Scan for the cell matching the given text and deliver its (X, Y) coordinate at center. 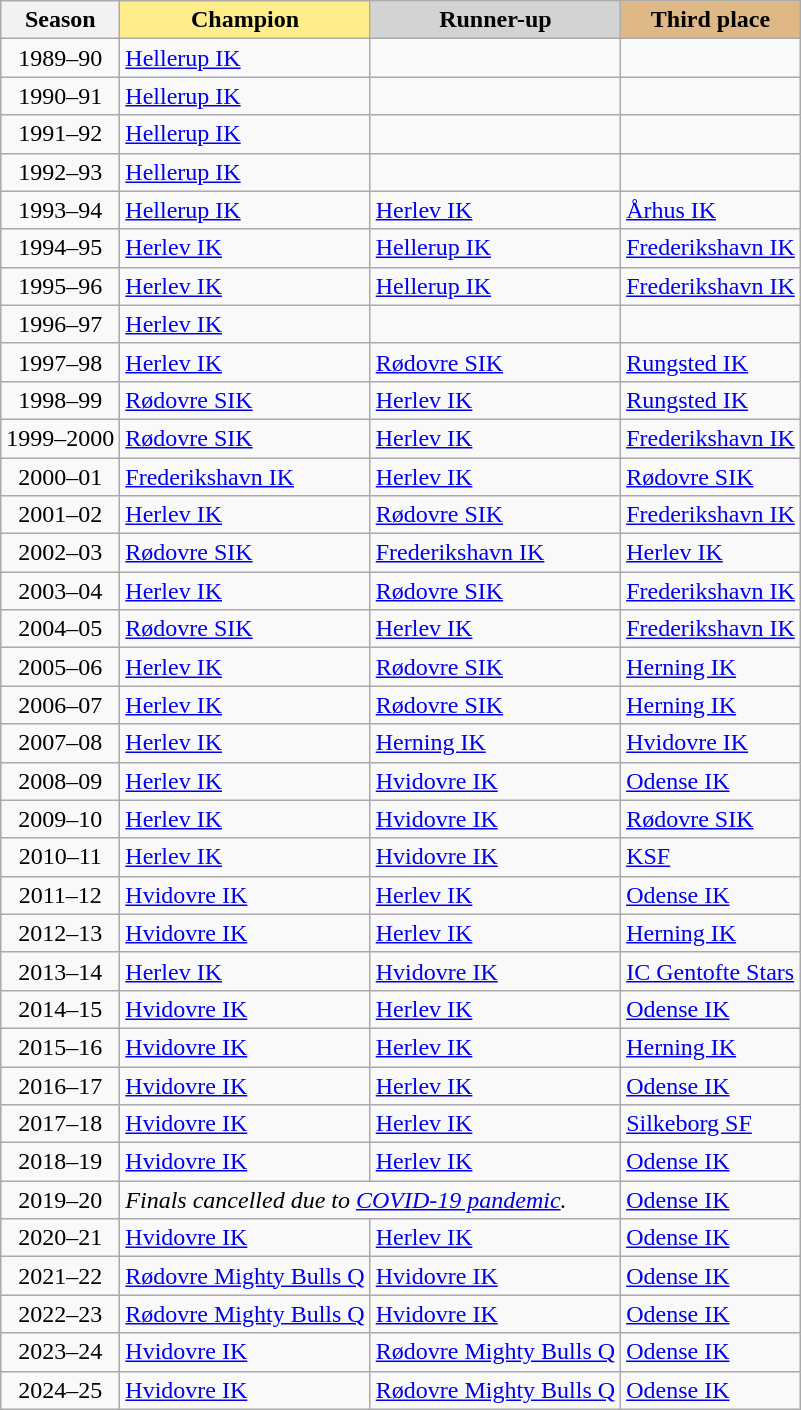
2001–02 (60, 515)
2004–05 (60, 629)
1989–90 (60, 58)
1996–97 (60, 324)
2013–14 (60, 971)
2000–01 (60, 477)
Runner-up (495, 20)
Silkeborg SF (711, 1124)
1993–94 (60, 210)
1994–95 (60, 248)
2019–20 (60, 1200)
2021–22 (60, 1276)
Champion (245, 20)
IC Gentofte Stars (711, 971)
2020–21 (60, 1238)
KSF (711, 857)
1995–96 (60, 286)
2008–09 (60, 781)
Århus IK (711, 210)
2018–19 (60, 1162)
2009–10 (60, 819)
2024–25 (60, 1390)
2023–24 (60, 1352)
1999–2000 (60, 438)
2014–15 (60, 1009)
2011–12 (60, 895)
2006–07 (60, 705)
1991–92 (60, 134)
1992–93 (60, 172)
2015–16 (60, 1047)
Third place (711, 20)
1997–98 (60, 362)
2016–17 (60, 1085)
2010–11 (60, 857)
2012–13 (60, 933)
2003–04 (60, 591)
2005–06 (60, 667)
2022–23 (60, 1314)
Season (60, 20)
2002–03 (60, 553)
2007–08 (60, 743)
1998–99 (60, 400)
1990–91 (60, 96)
2017–18 (60, 1124)
Finals cancelled due to COVID-19 pandemic. (370, 1200)
